Identify which cell holds the provided text, then report its (x, y) central coordinate. 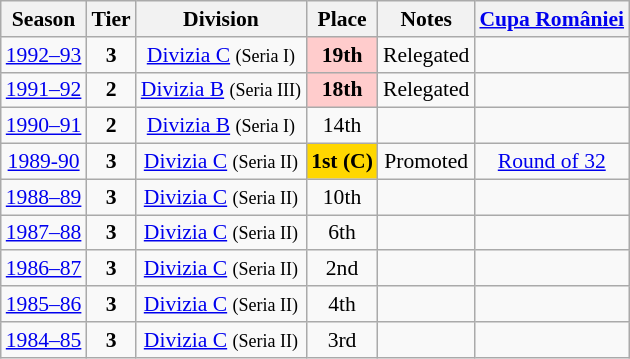
4th (342, 304)
Season (44, 19)
1989-90 (44, 162)
10th (342, 197)
Divizia B (Seria I) (221, 126)
Divizia C (Seria I) (221, 55)
1st (C) (342, 162)
18th (342, 90)
1988–89 (44, 197)
1991–92 (44, 90)
1992–93 (44, 55)
Divizia B (Seria III) (221, 90)
1987–88 (44, 233)
14th (342, 126)
Round of 32 (552, 162)
Notes (426, 19)
Tier (110, 19)
6th (342, 233)
1990–91 (44, 126)
19th (342, 55)
2nd (342, 269)
Promoted (426, 162)
3rd (342, 340)
1985–86 (44, 304)
1984–85 (44, 340)
Division (221, 19)
Cupa României (552, 19)
1986–87 (44, 269)
Place (342, 19)
